Detect which cell encompasses the target text, then output its (X, Y) center coordinate. 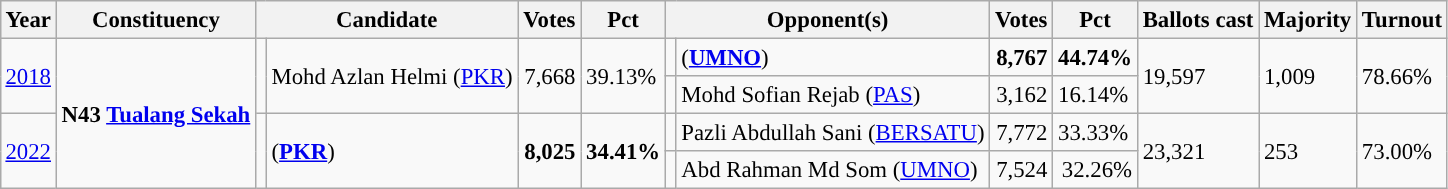
Ballots cast (1198, 20)
Mohd Azlan Helmi (PKR) (392, 76)
44.74% (1096, 57)
Abd Rahman Md Som (UMNO) (833, 170)
3,162 (1022, 95)
1,009 (1308, 76)
73.00% (1402, 152)
Mohd Sofian Rejab (PAS) (833, 95)
16.14% (1096, 95)
8,767 (1022, 57)
N43 Tualang Sekah (156, 113)
33.33% (1096, 133)
253 (1308, 152)
Constituency (156, 20)
(UMNO) (833, 57)
2022 (28, 152)
(PKR) (392, 152)
Turnout (1402, 20)
78.66% (1402, 76)
7,772 (1022, 133)
7,524 (1022, 170)
Candidate (387, 20)
19,597 (1198, 76)
39.13% (624, 76)
7,668 (550, 76)
34.41% (624, 152)
2018 (28, 76)
Year (28, 20)
Majority (1308, 20)
Pazli Abdullah Sani (BERSATU) (833, 133)
23,321 (1198, 152)
32.26% (1096, 170)
Opponent(s) (827, 20)
8,025 (550, 152)
